Output the [x, y] coordinate of the center of the cell containing the given text.  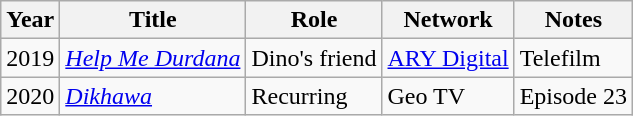
Telefilm [573, 58]
Title [153, 20]
Role [314, 20]
2019 [30, 58]
Year [30, 20]
Dino's friend [314, 58]
Recurring [314, 96]
ARY Digital [448, 58]
Episode 23 [573, 96]
Network [448, 20]
Geo TV [448, 96]
Dikhawa [153, 96]
Help Me Durdana [153, 58]
Notes [573, 20]
2020 [30, 96]
